Detect which cell encompasses the target text, then output its [X, Y] center coordinate. 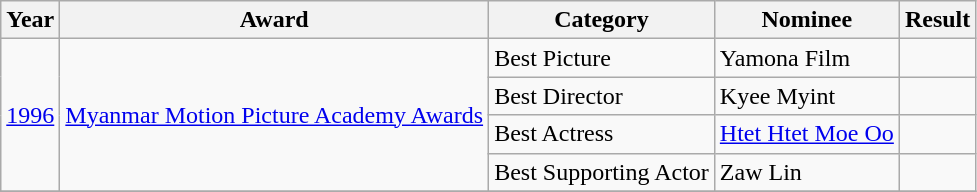
Kyee Myint [806, 96]
Best Actress [602, 134]
Zaw Lin [806, 172]
Myanmar Motion Picture Academy Awards [274, 115]
Category [602, 20]
Best Supporting Actor [602, 172]
Award [274, 20]
Result [937, 20]
Yamona Film [806, 58]
Best Director [602, 96]
Best Picture [602, 58]
Nominee [806, 20]
Year [30, 20]
1996 [30, 115]
Htet Htet Moe Oo [806, 134]
